Capture the cell that displays the provided text and extract its [x, y] central coordinate. 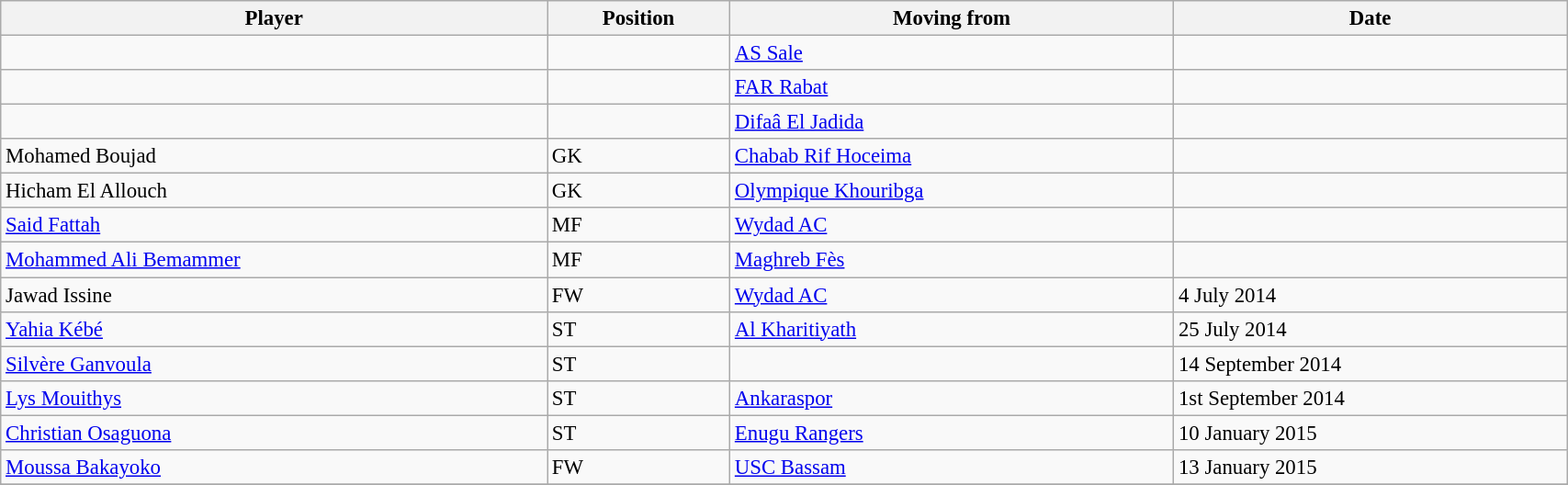
Mohammed Ali Bemammer [274, 260]
1st September 2014 [1371, 398]
FAR Rabat [952, 87]
Olympique Khouribga [952, 191]
Moussa Bakayoko [274, 468]
Silvère Ganvoula [274, 364]
13 January 2015 [1371, 468]
AS Sale [952, 53]
Position [639, 18]
Christian Osaguona [274, 433]
Player [274, 18]
Date [1371, 18]
Ankaraspor [952, 398]
Lys Mouithys [274, 398]
Al Kharitiyath [952, 329]
14 September 2014 [1371, 364]
25 July 2014 [1371, 329]
10 January 2015 [1371, 433]
Said Fattah [274, 225]
USC Bassam [952, 468]
Mohamed Boujad [274, 156]
Moving from [952, 18]
Enugu Rangers [952, 433]
Difaâ El Jadida [952, 122]
Chabab Rif Hoceima [952, 156]
Yahia Kébé [274, 329]
Jawad Issine [274, 295]
4 July 2014 [1371, 295]
Maghreb Fès [952, 260]
Hicham El Allouch [274, 191]
